Capture the cell that displays the provided text and extract its [x, y] central coordinate. 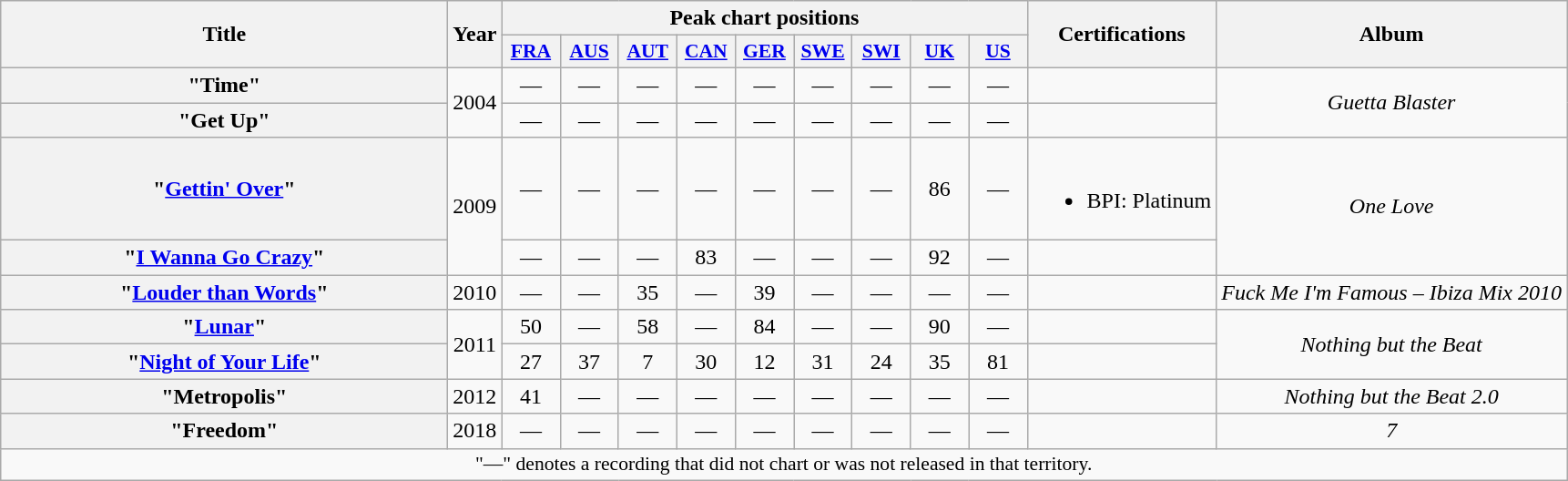
2011 [475, 344]
Title [224, 35]
86 [940, 189]
Album [1391, 35]
84 [764, 327]
SWE [823, 52]
30 [706, 362]
Certifications [1122, 35]
"Freedom" [224, 431]
37 [589, 362]
81 [998, 362]
41 [531, 396]
AUT [647, 52]
SWI [881, 52]
UK [940, 52]
27 [531, 362]
Year [475, 35]
AUS [589, 52]
24 [881, 362]
Nothing but the Beat [1391, 344]
BPI: Platinum [1122, 189]
"Louder than Words" [224, 292]
"Gettin' Over" [224, 189]
2004 [475, 102]
US [998, 52]
92 [940, 258]
Peak chart positions [765, 18]
Fuck Me I'm Famous – Ibiza Mix 2010 [1391, 292]
2010 [475, 292]
90 [940, 327]
12 [764, 362]
31 [823, 362]
"—" denotes a recording that did not chart or was not released in that territory. [784, 465]
FRA [531, 52]
2009 [475, 206]
83 [706, 258]
"Night of Your Life" [224, 362]
58 [647, 327]
"Time" [224, 85]
"Lunar" [224, 327]
GER [764, 52]
One Love [1391, 206]
Nothing but the Beat 2.0 [1391, 396]
39 [764, 292]
2018 [475, 431]
"Metropolis" [224, 396]
"Get Up" [224, 119]
"I Wanna Go Crazy" [224, 258]
CAN [706, 52]
50 [531, 327]
Guetta Blaster [1391, 102]
2012 [475, 396]
